Return the (X, Y) coordinate for the center point of the cell that contains the specified text.  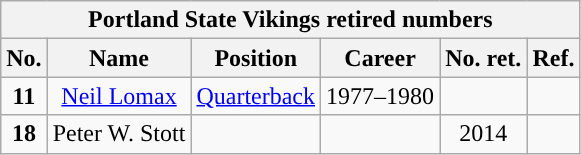
Portland State Vikings retired numbers (290, 20)
Quarterback (256, 96)
Peter W. Stott (119, 134)
2014 (484, 134)
Name (119, 58)
18 (24, 134)
No. ret. (484, 58)
Ref. (554, 58)
Neil Lomax (119, 96)
Career (380, 58)
No. (24, 58)
11 (24, 96)
Position (256, 58)
1977–1980 (380, 96)
